Locate the cell with the specified text and output its (x, y) center coordinate. 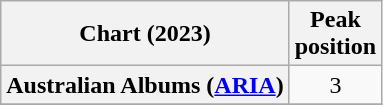
Peakposition (335, 34)
3 (335, 85)
Australian Albums (ARIA) (145, 85)
Chart (2023) (145, 34)
